Find where the given text appears and provide that cell's center as (X, Y) coordinate. 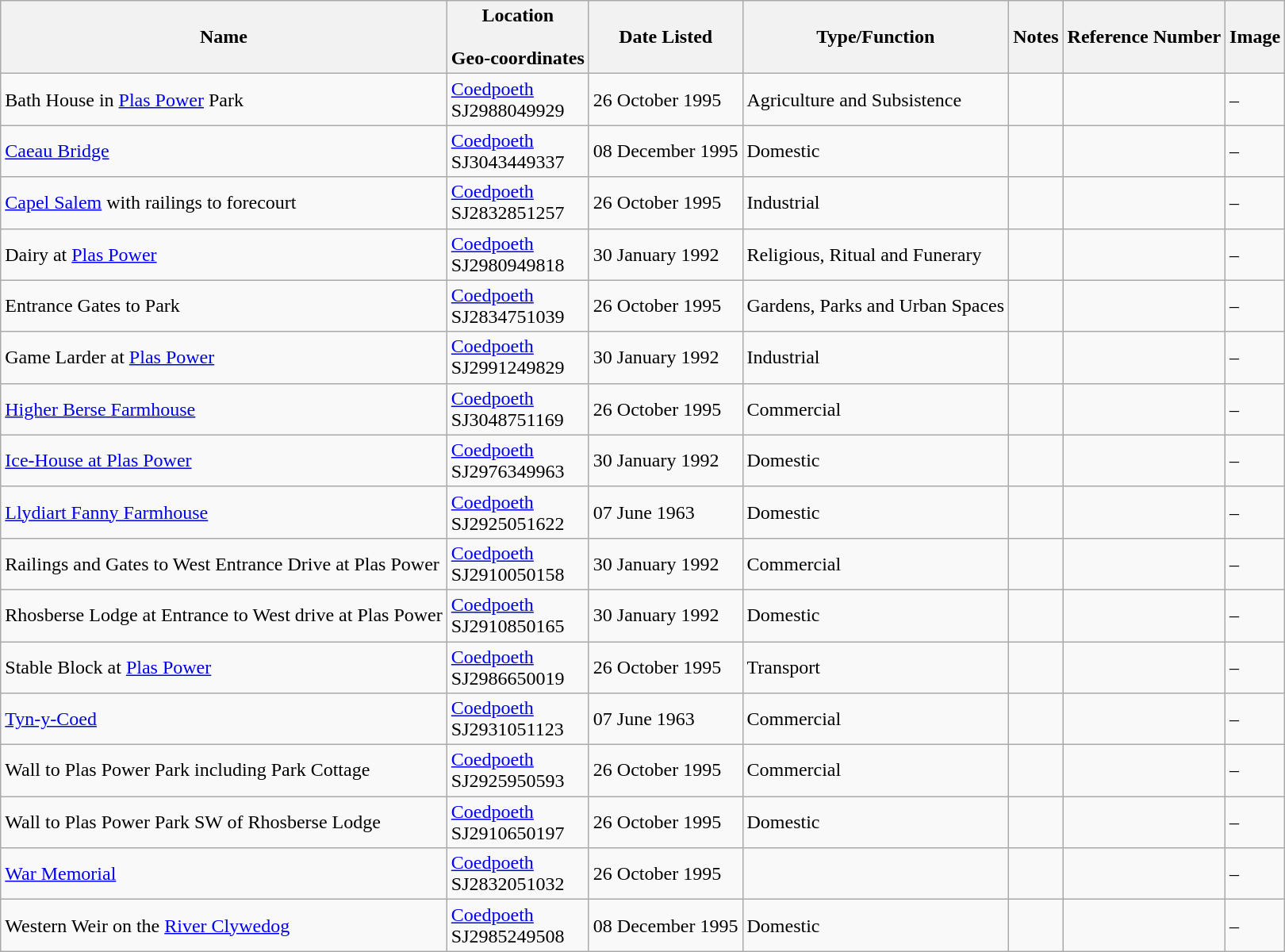
CoedpoethSJ2980949818 (517, 254)
Agriculture and Subsistence (876, 100)
CoedpoethSJ2976349963 (517, 460)
Ice-House at Plas Power (224, 460)
CoedpoethSJ2925950593 (517, 771)
CoedpoethSJ2985249508 (517, 925)
Date Listed (666, 37)
Type/Function (876, 37)
CoedpoethSJ3043449337 (517, 151)
CoedpoethSJ3048751169 (517, 409)
CoedpoethSJ2925051622 (517, 512)
Game Larder at Plas Power (224, 357)
CoedpoethSJ2832051032 (517, 874)
CoedpoethSJ2910650197 (517, 822)
Religious, Ritual and Funerary (876, 254)
Reference Number (1144, 37)
CoedpoethSJ2931051123 (517, 719)
CoedpoethSJ2834751039 (517, 306)
War Memorial (224, 874)
CoedpoethSJ2910850165 (517, 616)
LocationGeo-coordinates (517, 37)
Entrance Gates to Park (224, 306)
CoedpoethSJ2986650019 (517, 666)
CoedpoethSJ2988049929 (517, 100)
Tyn-y-Coed (224, 719)
Higher Berse Farmhouse (224, 409)
Rhosberse Lodge at Entrance to West drive at Plas Power (224, 616)
Western Weir on the River Clywedog (224, 925)
Railings and Gates to West Entrance Drive at Plas Power (224, 563)
Dairy at Plas Power (224, 254)
Notes (1036, 37)
Capel Salem with railings to forecourt (224, 203)
CoedpoethSJ2832851257 (517, 203)
CoedpoethSJ2910050158 (517, 563)
Caeau Bridge (224, 151)
Wall to Plas Power Park including Park Cottage (224, 771)
Stable Block at Plas Power (224, 666)
Bath House in Plas Power Park (224, 100)
Transport (876, 666)
Wall to Plas Power Park SW of Rhosberse Lodge (224, 822)
Gardens, Parks and Urban Spaces (876, 306)
Llydiart Fanny Farmhouse (224, 512)
Name (224, 37)
Image (1255, 37)
CoedpoethSJ2991249829 (517, 357)
